From the cell containing the given text, extract its center point as (x, y) coordinate. 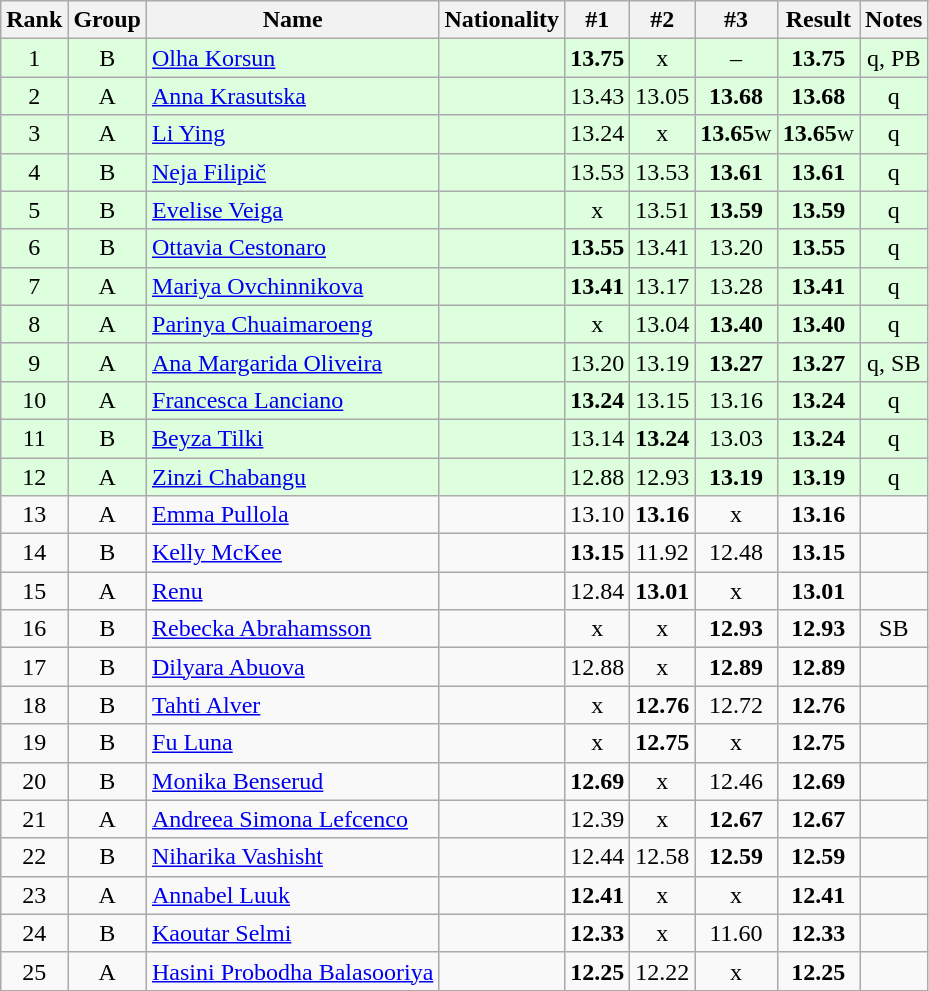
12.44 (598, 857)
19 (34, 743)
Monika Benserud (293, 781)
Renu (293, 591)
q, SB (894, 362)
#2 (662, 20)
4 (34, 172)
12.84 (598, 591)
11.60 (736, 933)
Notes (894, 20)
15 (34, 591)
Tahti Alver (293, 705)
21 (34, 819)
Hasini Probodha Balasooriya (293, 971)
13.51 (662, 210)
Beyza Tilki (293, 438)
SB (894, 629)
12.46 (736, 781)
Dilyara Abuova (293, 667)
Nationality (502, 20)
Annabel Luuk (293, 895)
Zinzi Chabangu (293, 477)
13.43 (598, 96)
Andreea Simona Lefcenco (293, 819)
11 (34, 438)
7 (34, 286)
16 (34, 629)
20 (34, 781)
Fu Luna (293, 743)
Kaoutar Selmi (293, 933)
18 (34, 705)
9 (34, 362)
12.58 (662, 857)
Li Ying (293, 134)
Rebecka Abrahamsson (293, 629)
3 (34, 134)
11.92 (662, 553)
Olha Korsun (293, 58)
22 (34, 857)
Kelly McKee (293, 553)
Neja Filipič (293, 172)
Francesca Lanciano (293, 400)
12 (34, 477)
14 (34, 553)
12.39 (598, 819)
23 (34, 895)
Name (293, 20)
Ana Margarida Oliveira (293, 362)
Niharika Vashisht (293, 857)
13.10 (598, 515)
Result (818, 20)
6 (34, 248)
13.17 (662, 286)
12.48 (736, 553)
8 (34, 324)
Parinya Chuaimaroeng (293, 324)
17 (34, 667)
Evelise Veiga (293, 210)
Rank (34, 20)
13.03 (736, 438)
13.04 (662, 324)
Ottavia Cestonaro (293, 248)
2 (34, 96)
Emma Pullola (293, 515)
13.14 (598, 438)
5 (34, 210)
Mariya Ovchinnikova (293, 286)
10 (34, 400)
Anna Krasutska (293, 96)
25 (34, 971)
12.72 (736, 705)
13.28 (736, 286)
13.05 (662, 96)
24 (34, 933)
Group (108, 20)
#3 (736, 20)
q, PB (894, 58)
– (736, 58)
1 (34, 58)
13 (34, 515)
#1 (598, 20)
12.22 (662, 971)
